Scan for the cell matching the given text and deliver its [x, y] coordinate at center. 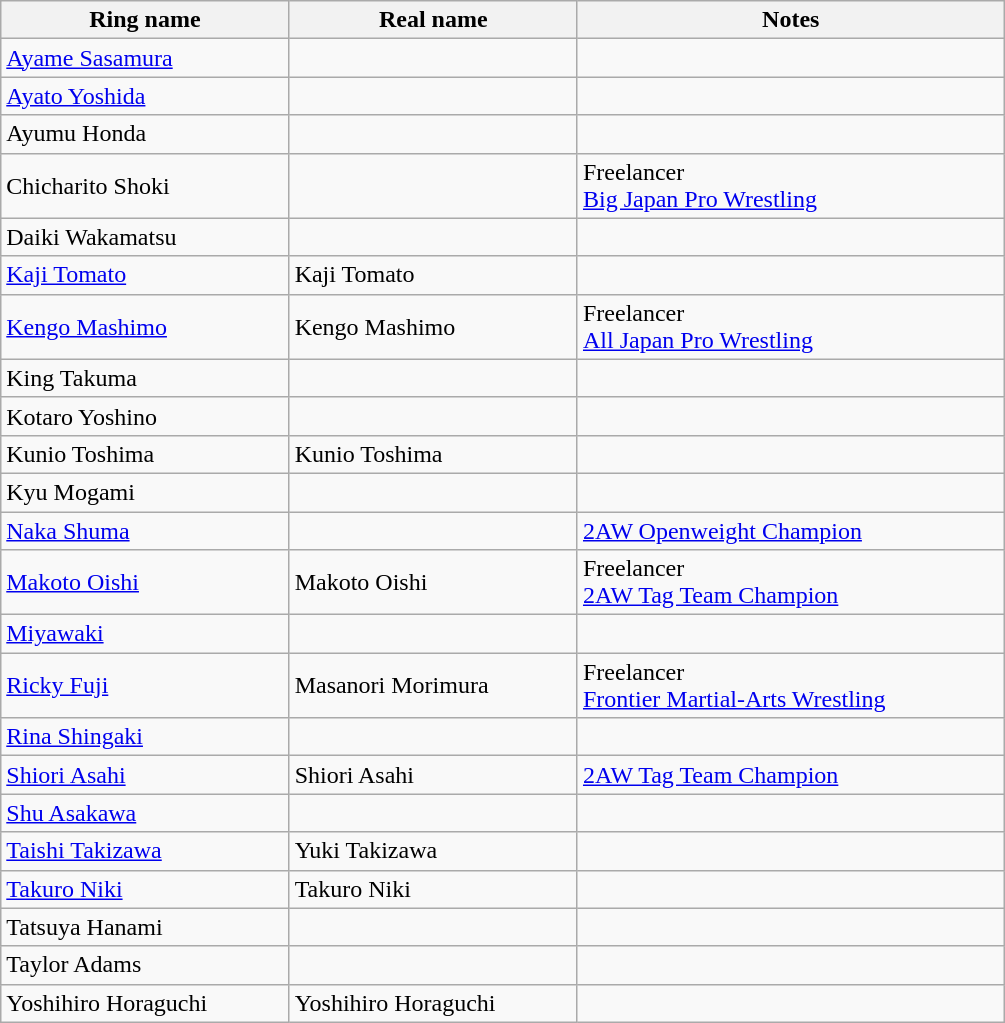
Yuki Takizawa [433, 851]
Daiki Wakamatsu [145, 237]
Taylor Adams [145, 965]
Tatsuya Hanami [145, 927]
Naka Shuma [145, 531]
2AW Tag Team Champion [790, 775]
Taishi Takizawa [145, 851]
Ayato Yoshida [145, 96]
Ayumu Honda [145, 134]
Kyu Mogami [145, 492]
Freelancer2AW Tag Team Champion [790, 582]
Masanori Morimura [433, 686]
Chicharito Shoki [145, 186]
Miyawaki [145, 634]
King Takuma [145, 378]
Rina Shingaki [145, 737]
Ricky Fuji [145, 686]
Ring name [145, 20]
FreelancerAll Japan Pro Wrestling [790, 326]
Notes [790, 20]
Real name [433, 20]
Ayame Sasamura [145, 58]
Kotaro Yoshino [145, 416]
Shu Asakawa [145, 813]
FreelancerFrontier Martial-Arts Wrestling [790, 686]
FreelancerBig Japan Pro Wrestling [790, 186]
2AW Openweight Champion [790, 531]
